Capture the cell that displays the provided text and extract its (X, Y) central coordinate. 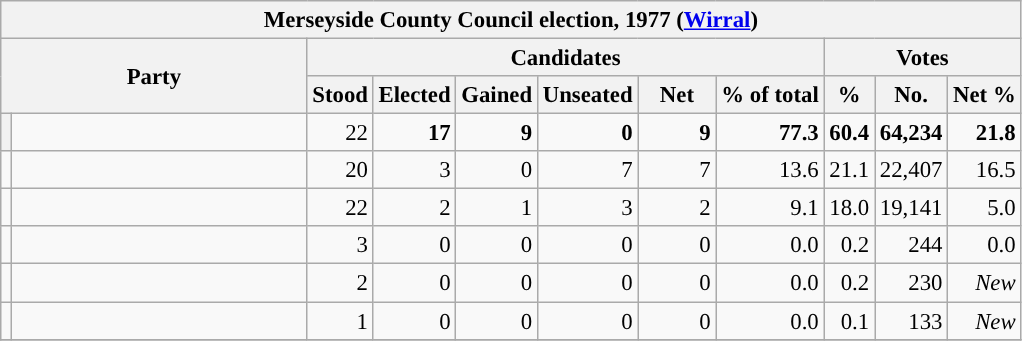
18.0 (849, 208)
Merseyside County Council election, 1977 (Wirral) (511, 20)
% (849, 95)
244 (910, 245)
0.1 (849, 321)
64,234 (910, 133)
77.3 (770, 133)
5.0 (984, 208)
Candidates (566, 58)
Votes (922, 58)
60.4 (849, 133)
22,407 (910, 170)
16.5 (984, 170)
13.6 (770, 170)
133 (910, 321)
Elected (414, 95)
% of total (770, 95)
Stood (340, 95)
230 (910, 283)
9.1 (770, 208)
Net % (984, 95)
21.8 (984, 133)
No. (910, 95)
Party (154, 76)
Unseated (587, 95)
21.1 (849, 170)
20 (340, 170)
Net (677, 95)
Gained (496, 95)
17 (414, 133)
19,141 (910, 208)
